For the text-containing cell, return its midpoint in [X, Y] coordinate format. 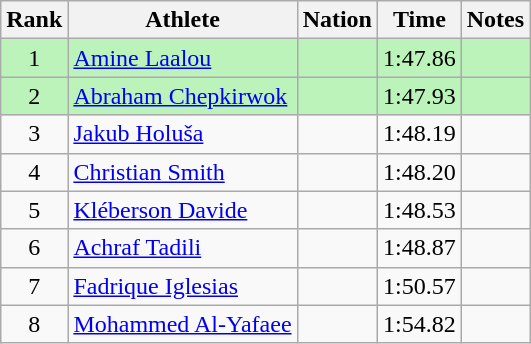
Rank [34, 20]
1:47.86 [420, 58]
3 [34, 134]
1:50.57 [420, 286]
8 [34, 324]
1:48.53 [420, 210]
Nation [337, 20]
1:48.87 [420, 248]
1:48.19 [420, 134]
5 [34, 210]
1:47.93 [420, 96]
Kléberson Davide [182, 210]
Fadrique Iglesias [182, 286]
Amine Laalou [182, 58]
1:54.82 [420, 324]
Mohammed Al-Yafaee [182, 324]
7 [34, 286]
Notes [495, 20]
Athlete [182, 20]
Jakub Holuša [182, 134]
Achraf Tadili [182, 248]
1:48.20 [420, 172]
1 [34, 58]
2 [34, 96]
Abraham Chepkirwok [182, 96]
6 [34, 248]
Christian Smith [182, 172]
4 [34, 172]
Time [420, 20]
